Detect which cell encompasses the target text, then output its (X, Y) center coordinate. 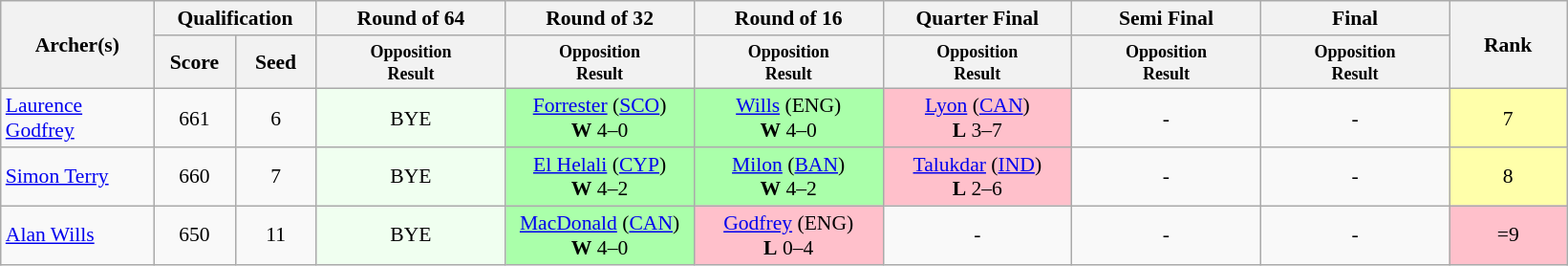
Laurence Godfrey (77, 119)
MacDonald (CAN)W 4–0 (600, 235)
Godfrey (ENG)L 0–4 (788, 235)
6 (275, 119)
Semi Final (1167, 18)
Final (1355, 18)
Qualification (235, 18)
Alan Wills (77, 235)
Milon (BAN)W 4–2 (788, 176)
Rank (1508, 45)
Round of 32 (600, 18)
Talukdar (IND)L 2–6 (977, 176)
8 (1508, 176)
660 (195, 176)
Simon Terry (77, 176)
Quarter Final (977, 18)
661 (195, 119)
El Helali (CYP)W 4–2 (600, 176)
11 (275, 235)
Round of 16 (788, 18)
Seed (275, 62)
Forrester (SCO)W 4–0 (600, 119)
650 (195, 235)
Round of 64 (411, 18)
Wills (ENG)W 4–0 (788, 119)
Lyon (CAN)L 3–7 (977, 119)
Archer(s) (77, 45)
=9 (1508, 235)
Score (195, 62)
